Determine the [x, y] coordinate at the center of the cell enclosing the given text.  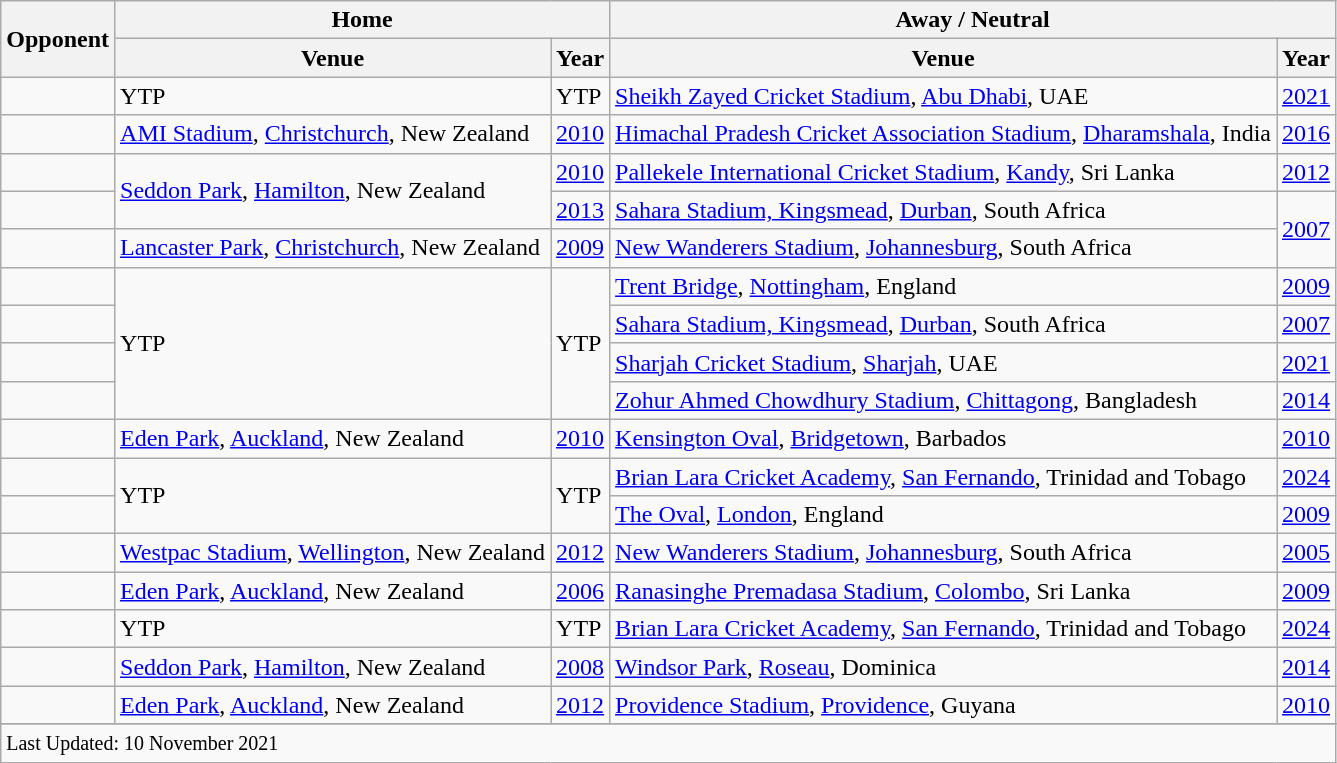
Zohur Ahmed Chowdhury Stadium, Chittagong, Bangladesh [944, 400]
Last Updated: 10 November 2021 [668, 743]
Providence Stadium, Providence, Guyana [944, 705]
Westpac Stadium, Wellington, New Zealand [333, 553]
Kensington Oval, Bridgetown, Barbados [944, 438]
Opponent [58, 39]
The Oval, London, England [944, 515]
Sheikh Zayed Cricket Stadium, Abu Dhabi, UAE [944, 96]
Lancaster Park, Christchurch, New Zealand [333, 248]
Away / Neutral [973, 20]
Sharjah Cricket Stadium, Sharjah, UAE [944, 362]
2016 [1306, 134]
2006 [580, 591]
Himachal Pradesh Cricket Association Stadium, Dharamshala, India [944, 134]
2013 [580, 210]
Home [362, 20]
2005 [1306, 553]
Trent Bridge, Nottingham, England [944, 286]
Ranasinghe Premadasa Stadium, Colombo, Sri Lanka [944, 591]
Pallekele International Cricket Stadium, Kandy, Sri Lanka [944, 172]
2008 [580, 667]
Windsor Park, Roseau, Dominica [944, 667]
AMI Stadium, Christchurch, New Zealand [333, 134]
